Output the [X, Y] coordinate of the center of the cell containing the given text.  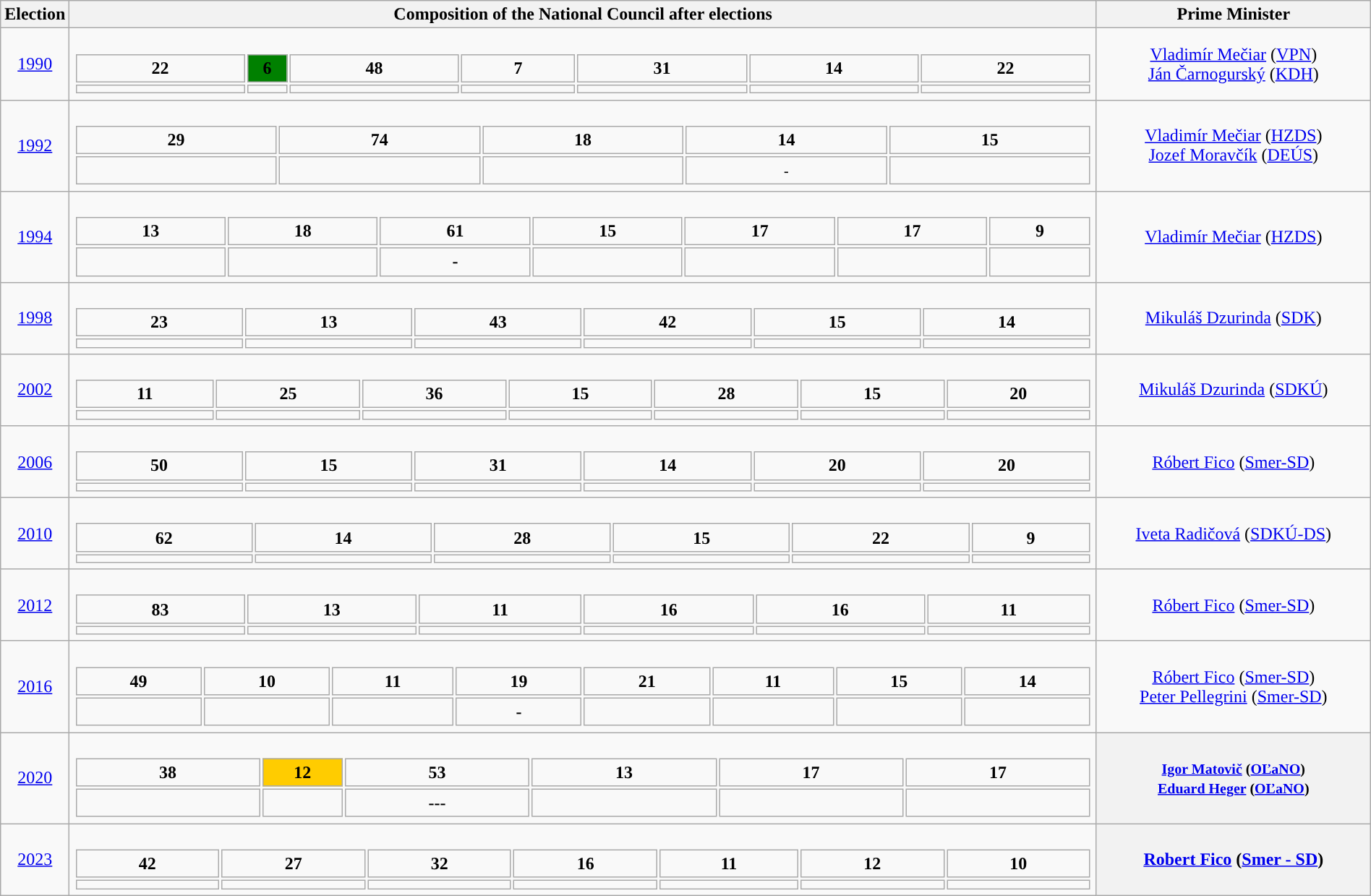
Prime Minister [1234, 14]
11 25 36 15 28 15 20 [583, 391]
62 14 28 15 22 9 [583, 534]
Mikuláš Dzurinda (SDK) [1234, 318]
49 [138, 681]
61 [456, 231]
Vladimír Mečiar (HZDS) [1234, 236]
13 18 61 15 17 17 9 - [583, 236]
29 [176, 140]
1994 [35, 236]
49 10 11 19 21 11 15 14 - [583, 686]
2010 [35, 534]
Iveta Radičová (SDKÚ-DS) [1234, 534]
38 [168, 772]
19 [518, 681]
2006 [35, 461]
2016 [35, 686]
Robert Fico (Smer - SD) [1234, 859]
42 27 32 16 11 12 10 [583, 859]
43 [497, 323]
74 [380, 140]
1990 [35, 64]
53 [437, 772]
Róbert Fico (Smer-SD)Peter Pellegrini (Smer-SD) [1234, 686]
2012 [35, 605]
27 [294, 863]
83 13 11 16 16 11 [583, 605]
50 15 31 14 20 20 [583, 461]
Mikuláš Dzurinda (SDKÚ) [1234, 391]
2002 [35, 391]
Composition of the National Council after elections [583, 14]
48 [374, 68]
23 [159, 323]
2020 [35, 777]
83 [160, 610]
29 74 18 14 15 - [583, 145]
Election [35, 14]
1992 [35, 145]
21 [647, 681]
38 12 53 13 17 17 --- [583, 777]
50 [159, 466]
1998 [35, 318]
6 [268, 68]
32 [440, 863]
36 [434, 394]
--- [437, 803]
2023 [35, 859]
Vladimír Mečiar (VPN)Ján Čarnogurský (KDH) [1234, 64]
22 6 48 7 31 14 22 [583, 64]
Igor Matovič (OĽaNO)Eduard Heger (OĽaNO) [1234, 777]
23 13 43 42 15 14 [583, 318]
Vladimír Mečiar (HZDS)Jozef Moravčík (DEÚS) [1234, 145]
7 [518, 68]
62 [163, 537]
25 [288, 394]
